Provide the (x, y) coordinate of the cell's center where the given text is located.  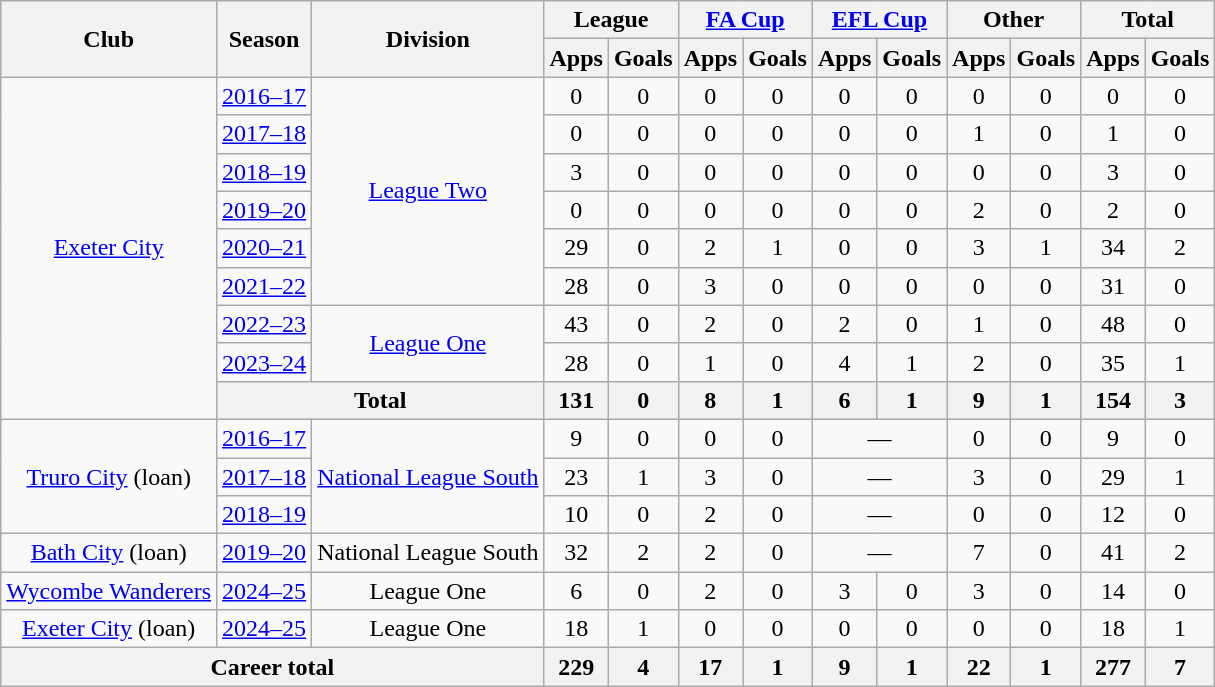
14 (1113, 591)
Career total (272, 667)
Other (1014, 20)
EFL Cup (879, 20)
Wycombe Wanderers (109, 591)
8 (710, 400)
Truro City (loan) (109, 476)
34 (1113, 248)
154 (1113, 400)
Exeter City (109, 248)
Division (428, 39)
31 (1113, 286)
22 (979, 667)
2023–24 (264, 362)
League (611, 20)
41 (1113, 553)
12 (1113, 515)
League Two (428, 191)
Bath City (loan) (109, 553)
Season (264, 39)
277 (1113, 667)
2021–22 (264, 286)
FA Cup (745, 20)
43 (576, 324)
2020–21 (264, 248)
32 (576, 553)
131 (576, 400)
10 (576, 515)
48 (1113, 324)
2022–23 (264, 324)
35 (1113, 362)
Club (109, 39)
23 (576, 477)
Exeter City (loan) (109, 629)
17 (710, 667)
229 (576, 667)
